Identify which cell holds the provided text, then report its [X, Y] central coordinate. 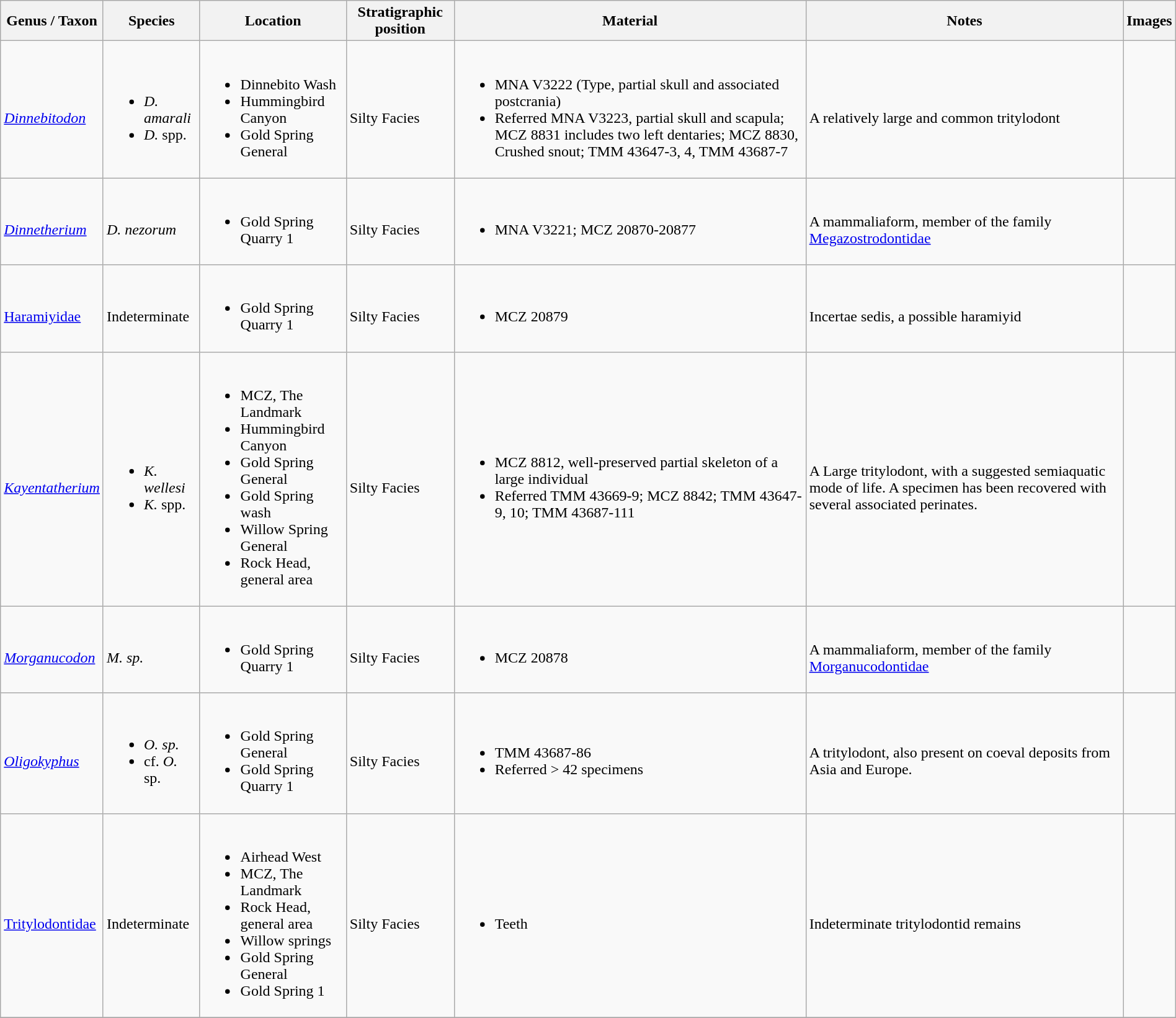
Genus / Taxon [52, 21]
Indeterminate tritylodontid remains [964, 916]
TMM 43687-86Referred > 42 specimens [630, 753]
A mammaliaform, member of the family Morganucodontidae [964, 650]
D. amaraliD. spp. [151, 109]
MCZ, The LandmarkHummingbird CanyonGold Spring GeneralGold Spring washWillow Spring GeneralRock Head, general area [273, 479]
Dinnebitodon [52, 109]
A relatively large and common tritylodont [964, 109]
Teeth [630, 916]
Dinnebito WashHummingbird CanyonGold Spring General [273, 109]
MCZ 8812, well-preserved partial skeleton of a large individualReferred TMM 43669-9; MCZ 8842; TMM 43647-9, 10; TMM 43687-111 [630, 479]
Notes [964, 21]
O. sp.cf. O. sp. [151, 753]
Stratigraphic position [400, 21]
Incertae sedis, a possible haramiyid [964, 308]
MCZ 20879 [630, 308]
Gold Spring GeneralGold Spring Quarry 1 [273, 753]
Species [151, 21]
MNA V3221; MCZ 20870-20877 [630, 221]
K. wellesiK. spp. [151, 479]
Tritylodontidae [52, 916]
Haramiyidae [52, 308]
Oligokyphus [52, 753]
Location [273, 21]
Material [630, 21]
MCZ 20878 [630, 650]
D. nezorum [151, 221]
M. sp. [151, 650]
Images [1149, 21]
Kayentatherium [52, 479]
A tritylodont, also present on coeval deposits from Asia and Europe. [964, 753]
Airhead WestMCZ, The LandmarkRock Head, general areaWillow springsGold Spring GeneralGold Spring 1 [273, 916]
Dinnetherium [52, 221]
Morganucodon [52, 650]
A mammaliaform, member of the family Megazostrodontidae [964, 221]
A Large tritylodont, with a suggested semiaquatic mode of life. A specimen has been recovered with several associated perinates. [964, 479]
